Output the [X, Y] coordinate of the center of the cell containing the given text.  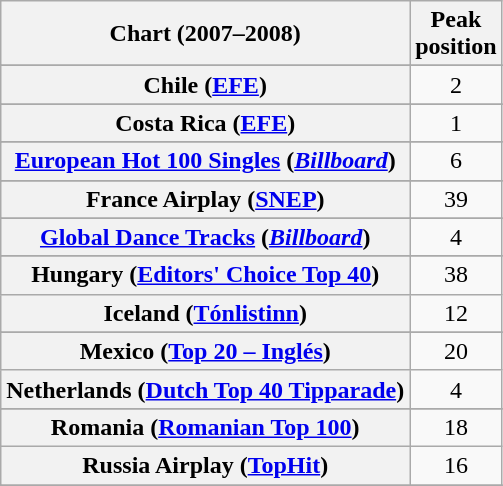
6 [456, 161]
Peakposition [456, 34]
Netherlands (Dutch Top 40 Tipparade) [206, 389]
38 [456, 275]
16 [456, 465]
Romania (Romanian Top 100) [206, 427]
Hungary (Editors' Choice Top 40) [206, 275]
18 [456, 427]
Iceland (Tónlistinn) [206, 313]
Chile (EFE) [206, 85]
20 [456, 351]
Global Dance Tracks (Billboard) [206, 237]
France Airplay (SNEP) [206, 199]
39 [456, 199]
12 [456, 313]
Chart (2007–2008) [206, 34]
Costa Rica (EFE) [206, 123]
Mexico (Top 20 – Inglés) [206, 351]
2 [456, 85]
Russia Airplay (TopHit) [206, 465]
European Hot 100 Singles (Billboard) [206, 161]
1 [456, 123]
